Scan for the cell matching the given text and deliver its (X, Y) coordinate at center. 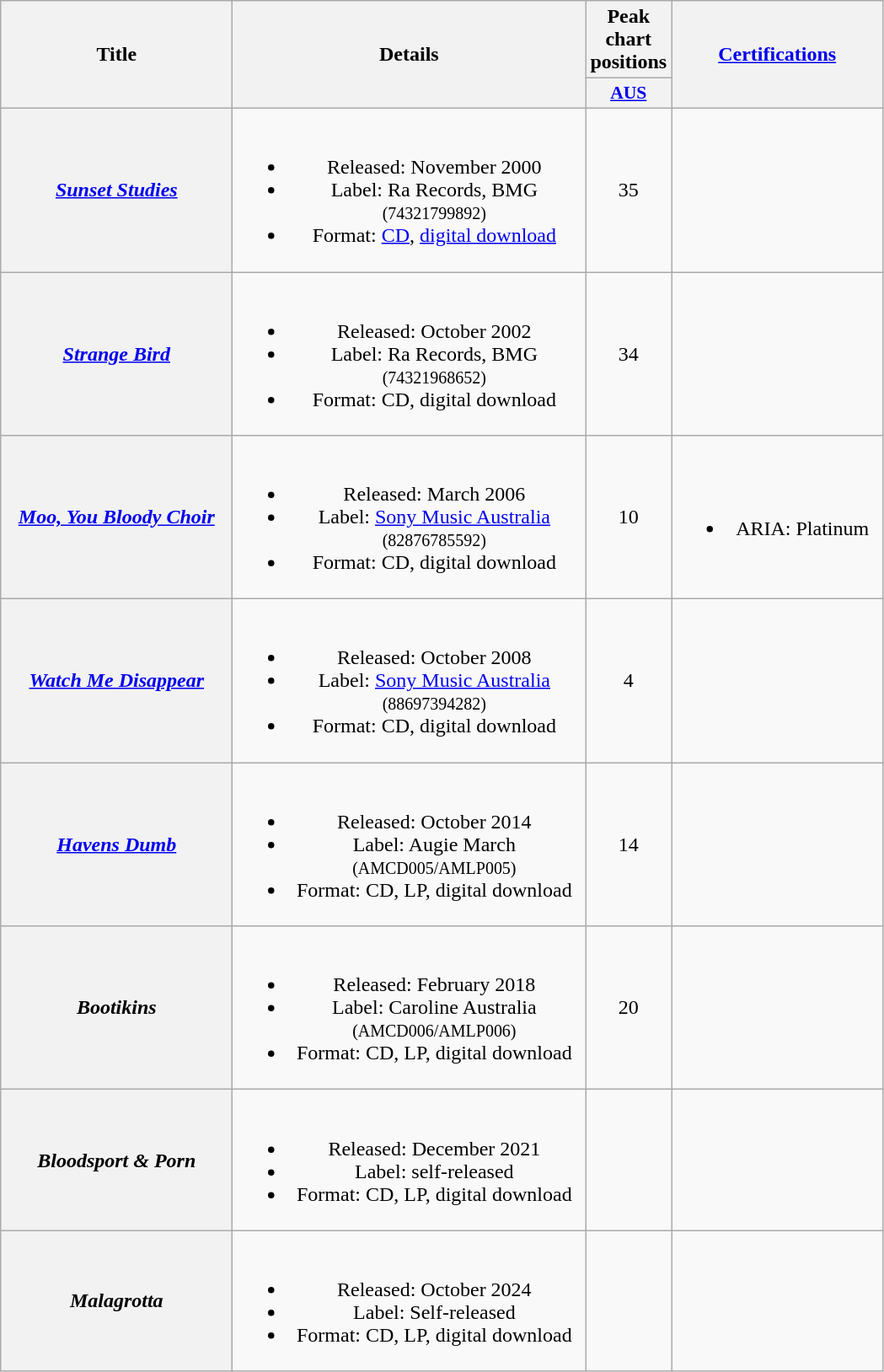
Released: February 2018Label: Caroline Australia (AMCD006/AMLP006)Format: CD, LP, digital download (410, 1008)
Released: October 2008Label: Sony Music Australia (88697394282)Format: CD, digital download (410, 681)
35 (629, 190)
Details (410, 55)
Released: November 2000Label: Ra Records, BMG (74321799892)Format: CD, digital download (410, 190)
10 (629, 517)
14 (629, 844)
Watch Me Disappear (116, 681)
Released: October 2002Label: Ra Records, BMG (74321968652)Format: CD, digital download (410, 353)
4 (629, 681)
Havens Dumb (116, 844)
20 (629, 1008)
Peak chart positions (629, 40)
Released: March 2006Label: Sony Music Australia (82876785592)Format: CD, digital download (410, 517)
Certifications (777, 55)
Sunset Studies (116, 190)
Title (116, 55)
Released: October 2014Label: Augie March (AMCD005/AMLP005)Format: CD, LP, digital download (410, 844)
Released: December 2021Label: self-releasedFormat: CD, LP, digital download (410, 1160)
34 (629, 353)
ARIA: Platinum (777, 517)
Moo, You Bloody Choir (116, 517)
AUS (629, 94)
Bloodsport & Porn (116, 1160)
Strange Bird (116, 353)
Released: October 2024Label: Self-releasedFormat: CD, LP, digital download (410, 1301)
Bootikins (116, 1008)
Malagrotta (116, 1301)
